Return (X, Y) of the center of cell containing provided text 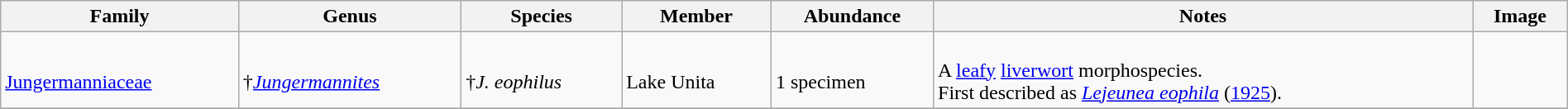
Jungermanniaceae (120, 70)
Species (542, 17)
A leafy liverwort morphospecies.First described as Lejeunea eophila (1925). (1203, 70)
Lake Unita (696, 70)
Family (120, 17)
Member (696, 17)
Image (1520, 17)
†Jungermannites (349, 70)
Notes (1203, 17)
1 specimen (852, 70)
†J. eophilus (542, 70)
Genus (349, 17)
Abundance (852, 17)
